Locate the cell with the specified text and output its [X, Y] center coordinate. 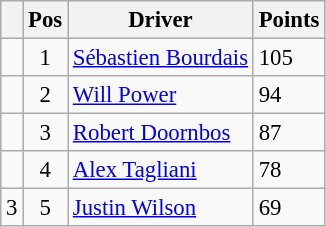
87 [288, 133]
Alex Tagliani [161, 170]
94 [288, 95]
Points [288, 20]
Robert Doornbos [161, 133]
Justin Wilson [161, 208]
105 [288, 58]
4 [46, 170]
69 [288, 208]
Pos [46, 20]
5 [46, 208]
2 [46, 95]
78 [288, 170]
1 [46, 58]
Sébastien Bourdais [161, 58]
Driver [161, 20]
Will Power [161, 95]
